Return (X, Y) of the center of cell containing provided text 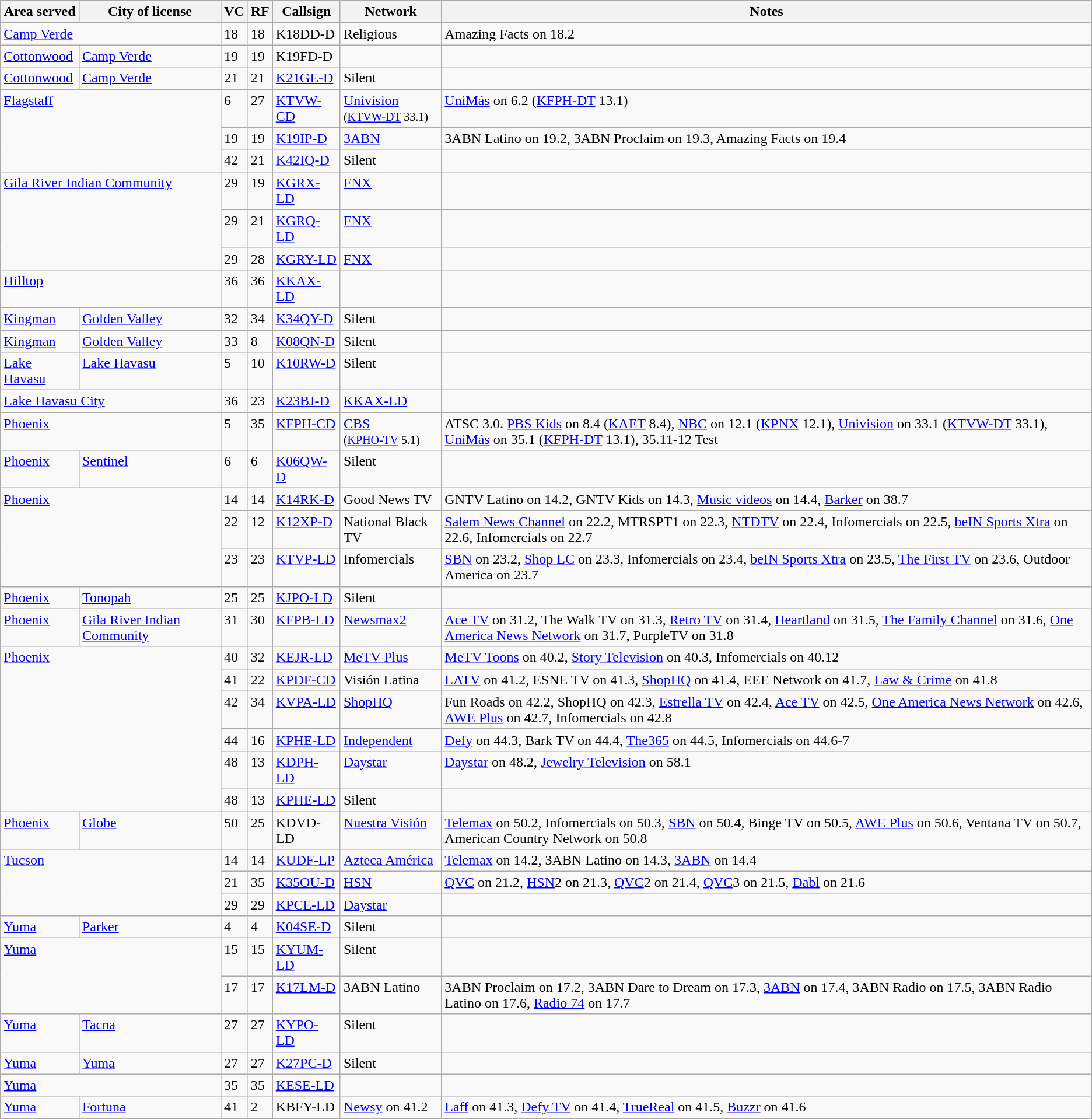
Notes (766, 12)
KJPO-LD (306, 597)
28 (260, 258)
Callsign (306, 12)
Univision(KTVW-DT 33.1) (391, 109)
Newsy on 41.2 (391, 1107)
12 (260, 530)
Azteca América (391, 861)
K42IQ-D (306, 160)
Area served (40, 12)
KYUM-LD (306, 957)
KGRX-LD (306, 190)
MeTV Plus (391, 658)
31 (234, 628)
UniMás on 6.2 (KFPH-DT 13.1) (766, 109)
Newsmax2 (391, 628)
KPDF-CD (306, 680)
Daystar on 48.2, Jewelry Television on 58.1 (766, 770)
KVPA-LD (306, 709)
KGRY-LD (306, 258)
50 (234, 830)
Fun Roads on 42.2, ShopHQ on 42.3, Estrella TV on 42.4, Ace TV on 42.5, One America News Network on 42.6, AWE Plus on 42.7, Infomercials on 42.8 (766, 709)
KBFY-LD (306, 1107)
ShopHQ (391, 709)
K17LM-D (306, 995)
Defy on 44.3, Bark TV on 44.4, The365 on 44.5, Infomercials on 44.6-7 (766, 740)
3ABN Latino (391, 995)
SBN on 23.2, Shop LC on 23.3, Infomercials on 23.4, beIN Sports Xtra on 23.5, The First TV on 23.6, Outdoor America on 23.7 (766, 567)
Amazing Facts on 18.2 (766, 34)
Visión Latina (391, 680)
KDPH-LD (306, 770)
K21GE-D (306, 78)
30 (260, 628)
KFPH-CD (306, 432)
K12XP-D (306, 530)
LATV on 41.2, ESNE TV on 41.3, ShopHQ on 41.4, EEE Network on 41.7, Law & Crime on 41.8 (766, 680)
National Black TV (391, 530)
Salem News Channel on 22.2, MTRSPT1 on 22.3, NTDTV on 22.4, Infomercials on 22.5, beIN Sports Xtra on 22.6, Infomercials on 22.7 (766, 530)
HSN (391, 883)
KEJR-LD (306, 658)
Independent (391, 740)
Fortuna (149, 1107)
Tucson (111, 883)
Religious (391, 34)
KYPO-LD (306, 1033)
K19IP-D (306, 138)
CBS (KPHO-TV 5.1) (391, 432)
Flagstaff (111, 131)
Good News TV (391, 499)
K14RK-D (306, 499)
KTVW-CD (306, 109)
MeTV Toons on 40.2, Story Television on 40.3, Infomercials on 40.12 (766, 658)
Network (391, 12)
8 (260, 341)
KUDF-LP (306, 861)
Nuestra Visión (391, 830)
Lake Havasu City (111, 401)
KGRQ-LD (306, 229)
KPCE-LD (306, 905)
10 (260, 371)
K19FD-D (306, 56)
K04SE-D (306, 927)
3ABN (391, 138)
Sentinel (149, 469)
RF (260, 12)
Telemax on 14.2, 3ABN Latino on 14.3, 3ABN on 14.4 (766, 861)
2 (260, 1107)
KFPB-LD (306, 628)
16 (260, 740)
Tacna (149, 1033)
City of license (149, 12)
Parker (149, 927)
K06QW-D (306, 469)
ATSC 3.0. PBS Kids on 8.4 (KAET 8.4), NBC on 12.1 (KPNX 12.1), Univision on 33.1 (KTVW-DT 33.1), UniMás on 35.1 (KFPH-DT 13.1), 35.11-12 Test (766, 432)
Laff on 41.3, Defy TV on 41.4, TrueReal on 41.5, Buzzr on 41.6 (766, 1107)
KESE-LD (306, 1085)
40 (234, 658)
K35OU-D (306, 883)
QVC on 21.2, HSN2 on 21.3, QVC2 on 21.4, QVC3 on 21.5, Dabl on 21.6 (766, 883)
Hilltop (111, 288)
33 (234, 341)
KDVD-LD (306, 830)
44 (234, 740)
K08QN-D (306, 341)
Tonopah (149, 597)
3ABN Proclaim on 17.2, 3ABN Dare to Dream on 17.3, 3ABN on 17.4, 3ABN Radio on 17.5, 3ABN Radio Latino on 17.6, Radio 74 on 17.7 (766, 995)
Telemax on 50.2, Infomercials on 50.3, SBN on 50.4, Binge TV on 50.5, AWE Plus on 50.6, Ventana TV on 50.7, American Country Network on 50.8 (766, 830)
GNTV Latino on 14.2, GNTV Kids on 14.3, Music videos on 14.4, Barker on 38.7 (766, 499)
K18DD-D (306, 34)
K34QY-D (306, 319)
KTVP-LD (306, 567)
K27PC-D (306, 1063)
VC (234, 12)
K10RW-D (306, 371)
3ABN Latino on 19.2, 3ABN Proclaim on 19.3, Amazing Facts on 19.4 (766, 138)
Globe (149, 830)
Infomercials (391, 567)
K23BJ-D (306, 401)
